Extract the (x, y) coordinate from the center of the cell holding the provided text.  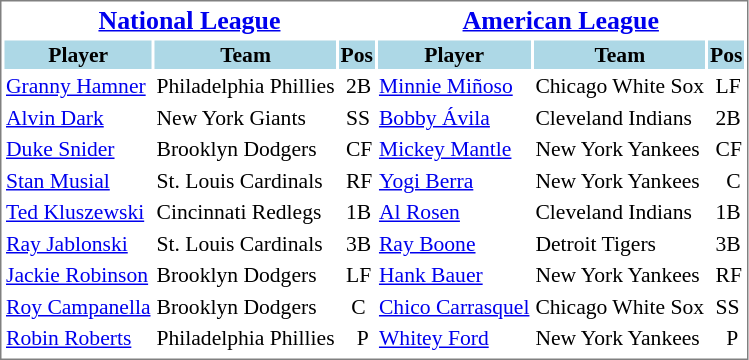
Detroit Tigers (620, 244)
Alvin Dark (78, 118)
Roy Campanella (78, 306)
Hank Bauer (454, 275)
New York Giants (246, 118)
Whitey Ford (454, 338)
Yogi Berra (454, 180)
Stan Musial (78, 180)
Al Rosen (454, 212)
Jackie Robinson (78, 275)
Ted Kluszewski (78, 212)
Ray Jablonski (78, 244)
Duke Snider (78, 149)
Ray Boone (454, 244)
Robin Roberts (78, 338)
Bobby Ávila (454, 118)
Granny Hamner (78, 86)
Minnie Miñoso (454, 86)
American League (560, 20)
National League (189, 20)
Mickey Mantle (454, 149)
Cincinnati Redlegs (246, 212)
Chico Carrasquel (454, 306)
